Find where the given text appears and provide that cell's center as [X, Y] coordinate. 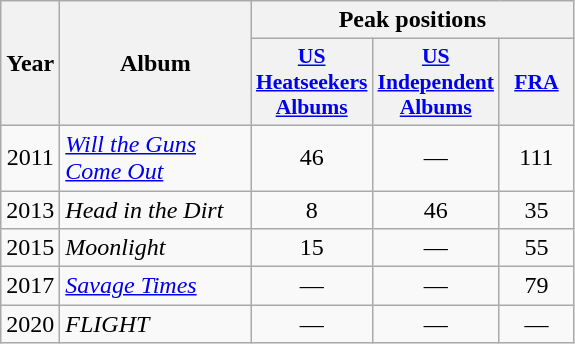
Will the Guns Come Out [156, 158]
2020 [30, 324]
Year [30, 64]
2015 [30, 248]
15 [312, 248]
Album [156, 64]
79 [536, 286]
USIndependentAlbums [435, 82]
55 [536, 248]
2017 [30, 286]
Peak positions [412, 20]
8 [312, 209]
2011 [30, 158]
FLIGHT [156, 324]
Savage Times [156, 286]
35 [536, 209]
111 [536, 158]
FRA [536, 82]
2013 [30, 209]
Head in the Dirt [156, 209]
Moonlight [156, 248]
USHeatseekersAlbums [312, 82]
